Scan for the cell matching the given text and deliver its [X, Y] coordinate at center. 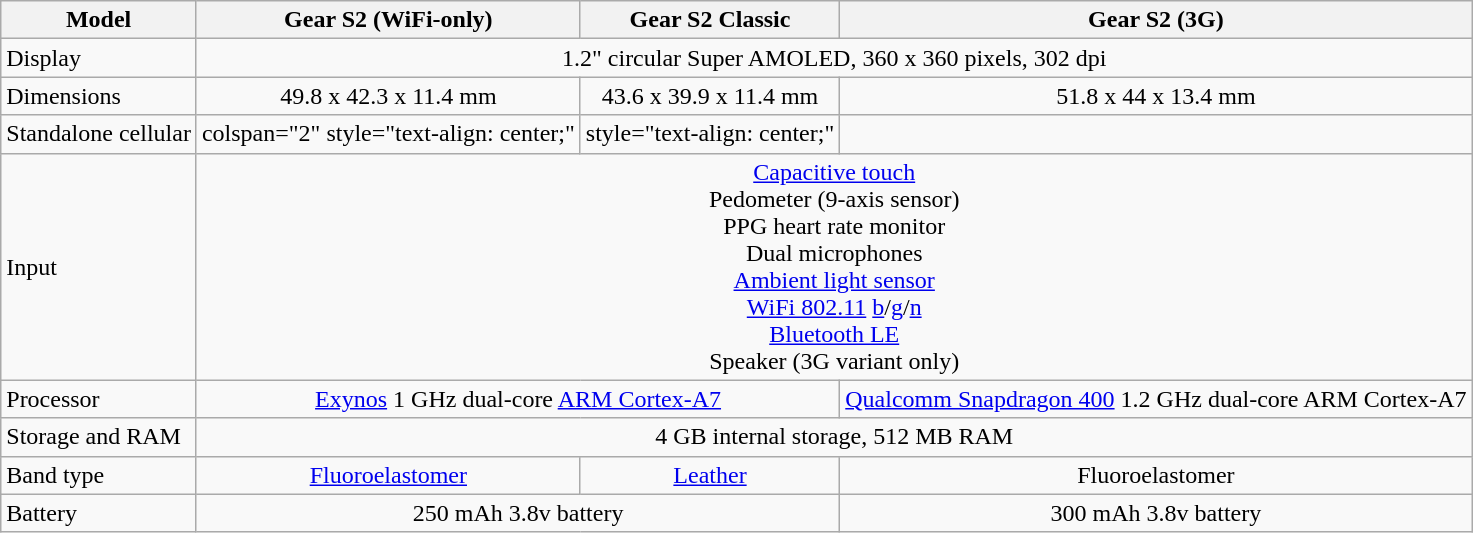
Gear S2 Classic [710, 20]
Qualcomm Snapdragon 400 1.2 GHz dual-core ARM Cortex-A7 [1156, 399]
Gear S2 (WiFi-only) [388, 20]
51.8 x 44 x 13.4 mm [1156, 96]
Battery [99, 513]
colspan="2" style="text-align: center;" [388, 134]
250 mAh 3.8v battery [518, 513]
Dimensions [99, 96]
Processor [99, 399]
43.6 x 39.9 x 11.4 mm [710, 96]
Standalone cellular [99, 134]
49.8 x 42.3 x 11.4 mm [388, 96]
Model [99, 20]
Exynos 1 GHz dual-core ARM Cortex-A7 [518, 399]
Band type [99, 475]
Gear S2 (3G) [1156, 20]
Storage and RAM [99, 437]
Input [99, 266]
Display [99, 58]
4 GB internal storage, 512 MB RAM [834, 437]
style="text-align: center;" [710, 134]
Leather [710, 475]
1.2" circular Super AMOLED, 360 x 360 pixels, 302 dpi [834, 58]
300 mAh 3.8v battery [1156, 513]
